Output the [x, y] coordinate of the center of the cell containing the given text.  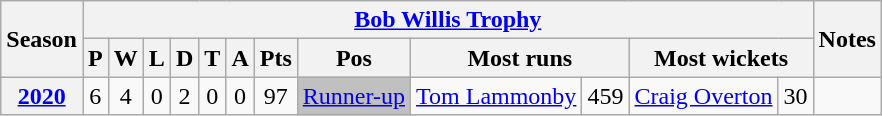
2020 [42, 96]
Notes [847, 39]
W [126, 58]
Tom Lammonby [496, 96]
30 [796, 96]
Most runs [520, 58]
D [184, 58]
Pos [354, 58]
Season [42, 39]
P [95, 58]
2 [184, 96]
Craig Overton [704, 96]
Pts [276, 58]
6 [95, 96]
L [156, 58]
A [240, 58]
97 [276, 96]
Bob Willis Trophy [448, 20]
T [212, 58]
Runner-up [354, 96]
459 [606, 96]
Most wickets [721, 58]
4 [126, 96]
